Find where the given text appears and provide that cell's center as (X, Y) coordinate. 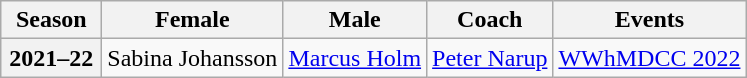
2021–22 (52, 58)
Peter Narup (490, 58)
Season (52, 20)
Coach (490, 20)
Events (650, 20)
Male (355, 20)
WWhMDCC 2022 (650, 58)
Marcus Holm (355, 58)
Sabina Johansson (192, 58)
Female (192, 20)
